From the cell containing the given text, extract its center point as (x, y) coordinate. 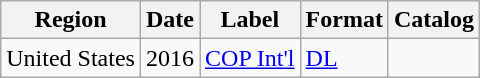
Catalog (434, 20)
Label (250, 20)
Format (344, 20)
2016 (170, 58)
DL (344, 58)
Region (71, 20)
United States (71, 58)
Date (170, 20)
COP Int'l (250, 58)
